Find where the given text appears and provide that cell's center as (x, y) coordinate. 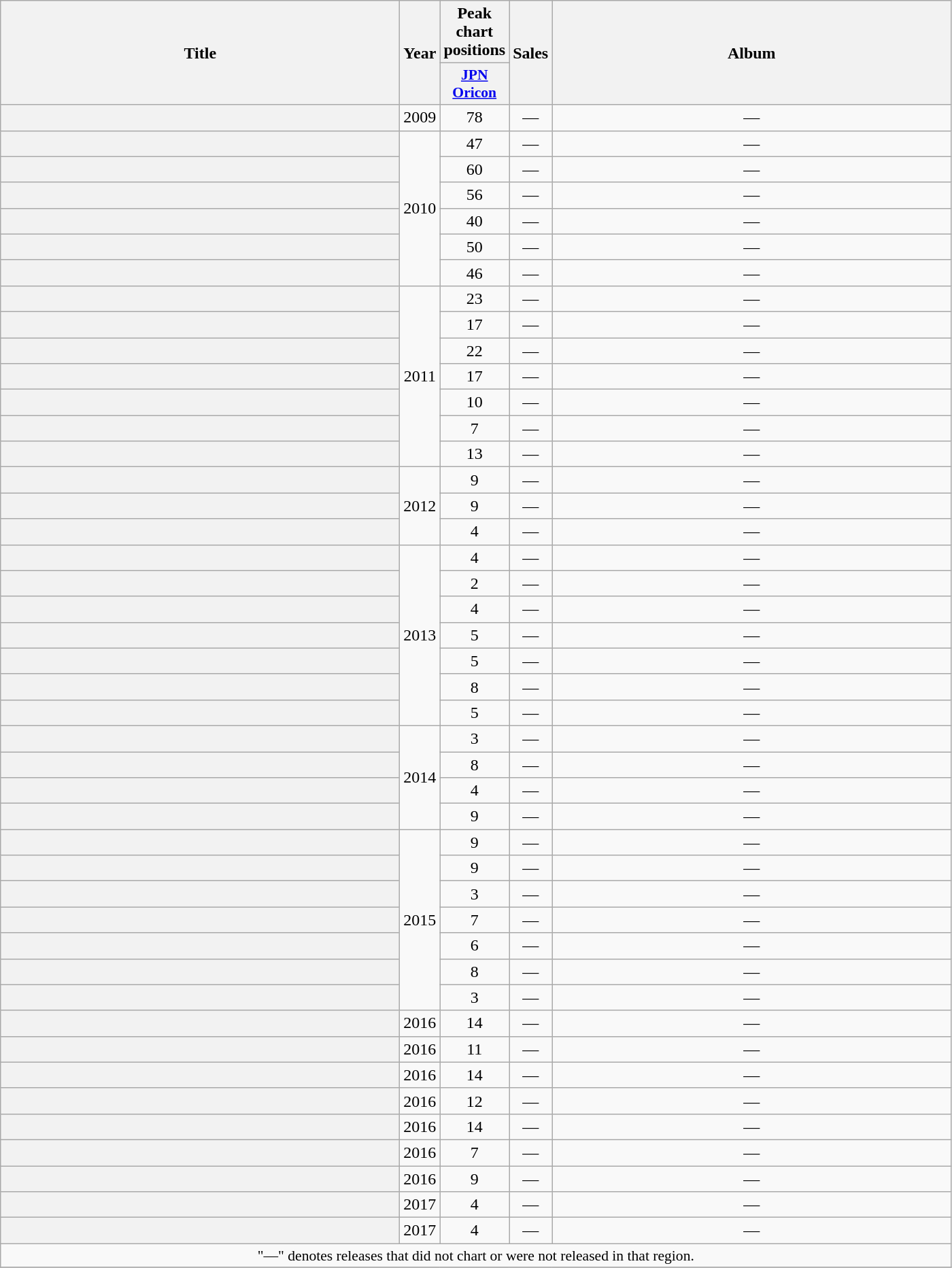
46 (475, 273)
2015 (420, 920)
40 (475, 221)
50 (475, 247)
Peak chart positions (475, 32)
22 (475, 350)
Title (200, 53)
23 (475, 298)
Year (420, 53)
13 (475, 454)
56 (475, 195)
2011 (420, 376)
11 (475, 1049)
6 (475, 946)
Album (752, 53)
10 (475, 402)
60 (475, 169)
2014 (420, 777)
12 (475, 1101)
2012 (420, 506)
JPNOricon (475, 84)
2 (475, 583)
78 (475, 118)
Sales (530, 53)
2010 (420, 208)
2009 (420, 118)
"—" denotes releases that did not chart or were not released in that region. (476, 1256)
47 (475, 143)
2013 (420, 635)
